Return [X, Y] of the center of cell containing provided text 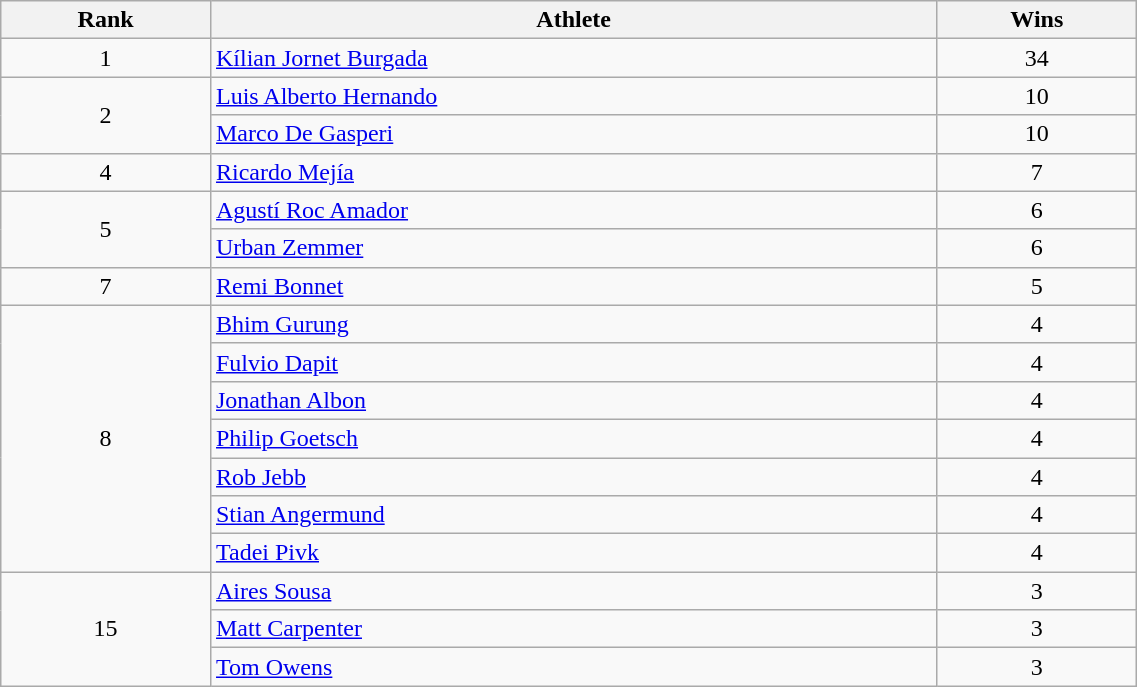
2 [106, 115]
Agustí Roc Amador [573, 210]
Remi Bonnet [573, 286]
15 [106, 629]
Rob Jebb [573, 477]
Athlete [573, 20]
Kílian Jornet Burgada [573, 58]
Marco De Gasperi [573, 134]
Rank [106, 20]
Urban Zemmer [573, 248]
Philip Goetsch [573, 438]
8 [106, 438]
Jonathan Albon [573, 400]
Wins [1037, 20]
1 [106, 58]
Bhim Gurung [573, 324]
34 [1037, 58]
Stian Angermund [573, 515]
Aires Sousa [573, 591]
Ricardo Mejía [573, 172]
Tadei Pivk [573, 553]
Fulvio Dapit [573, 362]
Matt Carpenter [573, 629]
Tom Owens [573, 667]
Luis Alberto Hernando [573, 96]
